Find where the given text appears and provide that cell's center as (X, Y) coordinate. 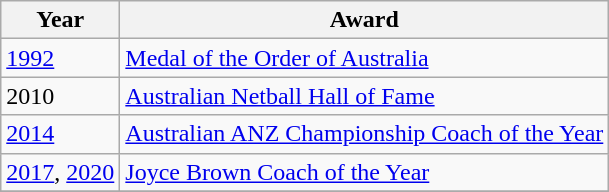
Australian Netball Hall of Fame (364, 96)
1992 (60, 58)
2014 (60, 134)
2017, 2020 (60, 172)
Joyce Brown Coach of the Year (364, 172)
Medal of the Order of Australia (364, 58)
2010 (60, 96)
Award (364, 20)
Australian ANZ Championship Coach of the Year (364, 134)
Year (60, 20)
